From the cell containing the given text, extract its center point as (X, Y) coordinate. 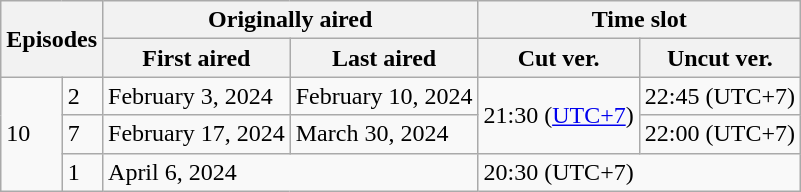
22:45 (UTC+7) (720, 96)
February 17, 2024 (197, 134)
Last aired (384, 58)
Episodes (52, 39)
March 30, 2024 (384, 134)
Cut ver. (558, 58)
February 10, 2024 (384, 96)
February 3, 2024 (197, 96)
20:30 (UTC+7) (640, 172)
Originally aired (290, 20)
10 (32, 134)
2 (82, 96)
7 (82, 134)
22:00 (UTC+7) (720, 134)
Uncut ver. (720, 58)
April 6, 2024 (290, 172)
Time slot (640, 20)
21:30 (UTC+7) (558, 115)
1 (82, 172)
First aired (197, 58)
